Extract the (x, y) coordinate from the center of the cell holding the provided text.  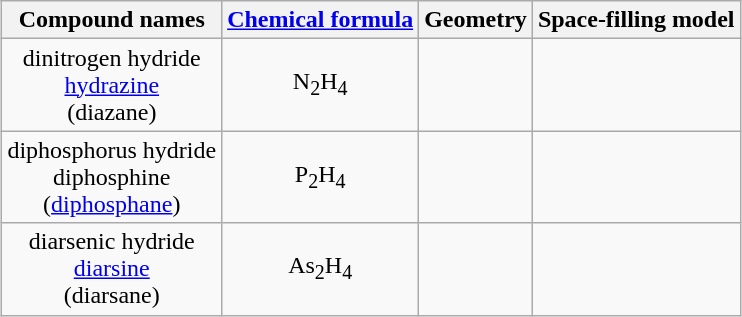
diphosphorus hydridediphosphine(diphosphane) (112, 177)
N2H4 (320, 85)
P2H4 (320, 177)
dinitrogen hydridehydrazine(diazane) (112, 85)
As2H4 (320, 269)
diarsenic hydridediarsine(diarsane) (112, 269)
Chemical formula (320, 20)
Compound names (112, 20)
Geometry (476, 20)
Space-filling model (636, 20)
